Provide the (x, y) coordinate of the cell's center where the given text is located.  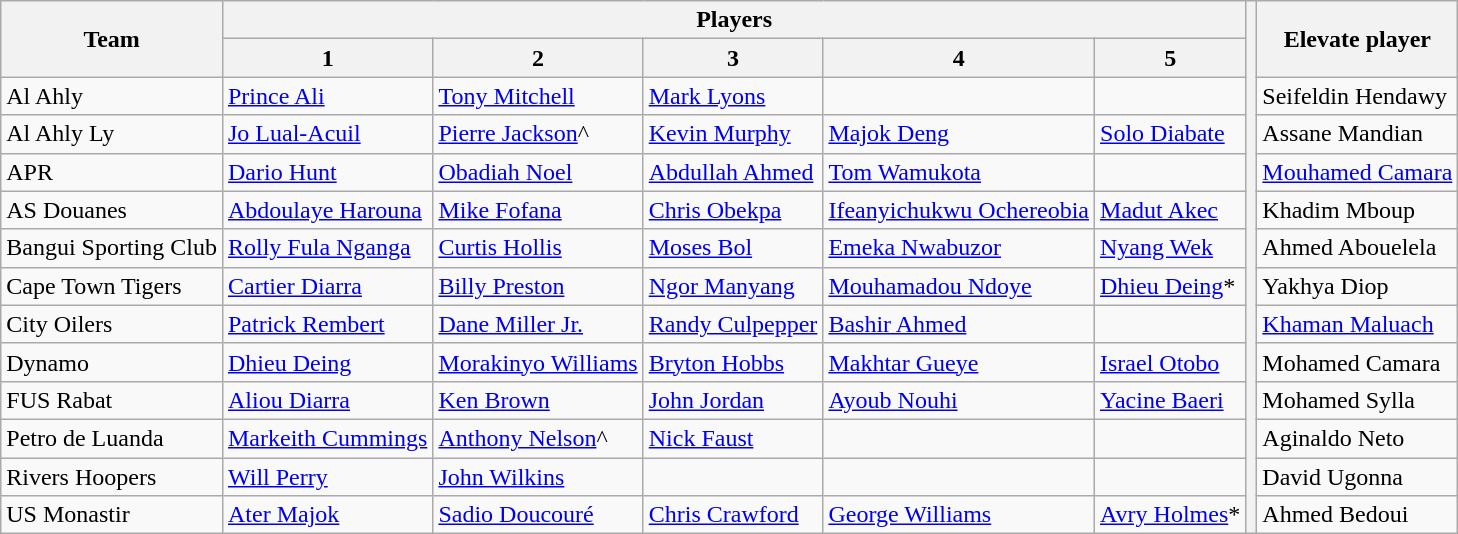
City Oilers (112, 324)
Mouhamadou Ndoye (959, 286)
4 (959, 58)
John Wilkins (538, 477)
5 (1170, 58)
Bryton Hobbs (733, 362)
Team (112, 39)
Emeka Nwabuzor (959, 248)
Mike Fofana (538, 210)
US Monastir (112, 515)
Ngor Manyang (733, 286)
Dhieu Deing* (1170, 286)
2 (538, 58)
Patrick Rembert (327, 324)
Al Ahly (112, 96)
Rivers Hoopers (112, 477)
Tom Wamukota (959, 172)
Markeith Cummings (327, 438)
Ayoub Nouhi (959, 400)
Cape Town Tigers (112, 286)
Yakhya Diop (1358, 286)
Will Perry (327, 477)
George Williams (959, 515)
Abdoulaye Harouna (327, 210)
APR (112, 172)
Tony Mitchell (538, 96)
Jo Lual-Acuil (327, 134)
Nyang Wek (1170, 248)
Abdullah Ahmed (733, 172)
Mouhamed Camara (1358, 172)
Cartier Diarra (327, 286)
Randy Culpepper (733, 324)
Israel Otobo (1170, 362)
Madut Akec (1170, 210)
Khadim Mboup (1358, 210)
Anthony Nelson^ (538, 438)
Dario Hunt (327, 172)
Players (734, 20)
Chris Crawford (733, 515)
Kevin Murphy (733, 134)
David Ugonna (1358, 477)
Ken Brown (538, 400)
3 (733, 58)
Pierre Jackson^ (538, 134)
Sadio Doucouré (538, 515)
Morakinyo Williams (538, 362)
Solo Diabate (1170, 134)
Elevate player (1358, 39)
Billy Preston (538, 286)
Aliou Diarra (327, 400)
John Jordan (733, 400)
FUS Rabat (112, 400)
AS Douanes (112, 210)
Moses Bol (733, 248)
Makhtar Gueye (959, 362)
Bashir Ahmed (959, 324)
Rolly Fula Nganga (327, 248)
Dynamo (112, 362)
Obadiah Noel (538, 172)
Prince Ali (327, 96)
1 (327, 58)
Chris Obekpa (733, 210)
Ahmed Bedoui (1358, 515)
Dane Miller Jr. (538, 324)
Ater Majok (327, 515)
Dhieu Deing (327, 362)
Ifeanyichukwu Ochereobia (959, 210)
Avry Holmes* (1170, 515)
Seifeldin Hendawy (1358, 96)
Khaman Maluach (1358, 324)
Yacine Baeri (1170, 400)
Bangui Sporting Club (112, 248)
Mark Lyons (733, 96)
Mohamed Sylla (1358, 400)
Curtis Hollis (538, 248)
Mohamed Camara (1358, 362)
Assane Mandian (1358, 134)
Nick Faust (733, 438)
Ahmed Abouelela (1358, 248)
Aginaldo Neto (1358, 438)
Majok Deng (959, 134)
Petro de Luanda (112, 438)
Al Ahly Ly (112, 134)
